Find where the given text appears and provide that cell's center as (x, y) coordinate. 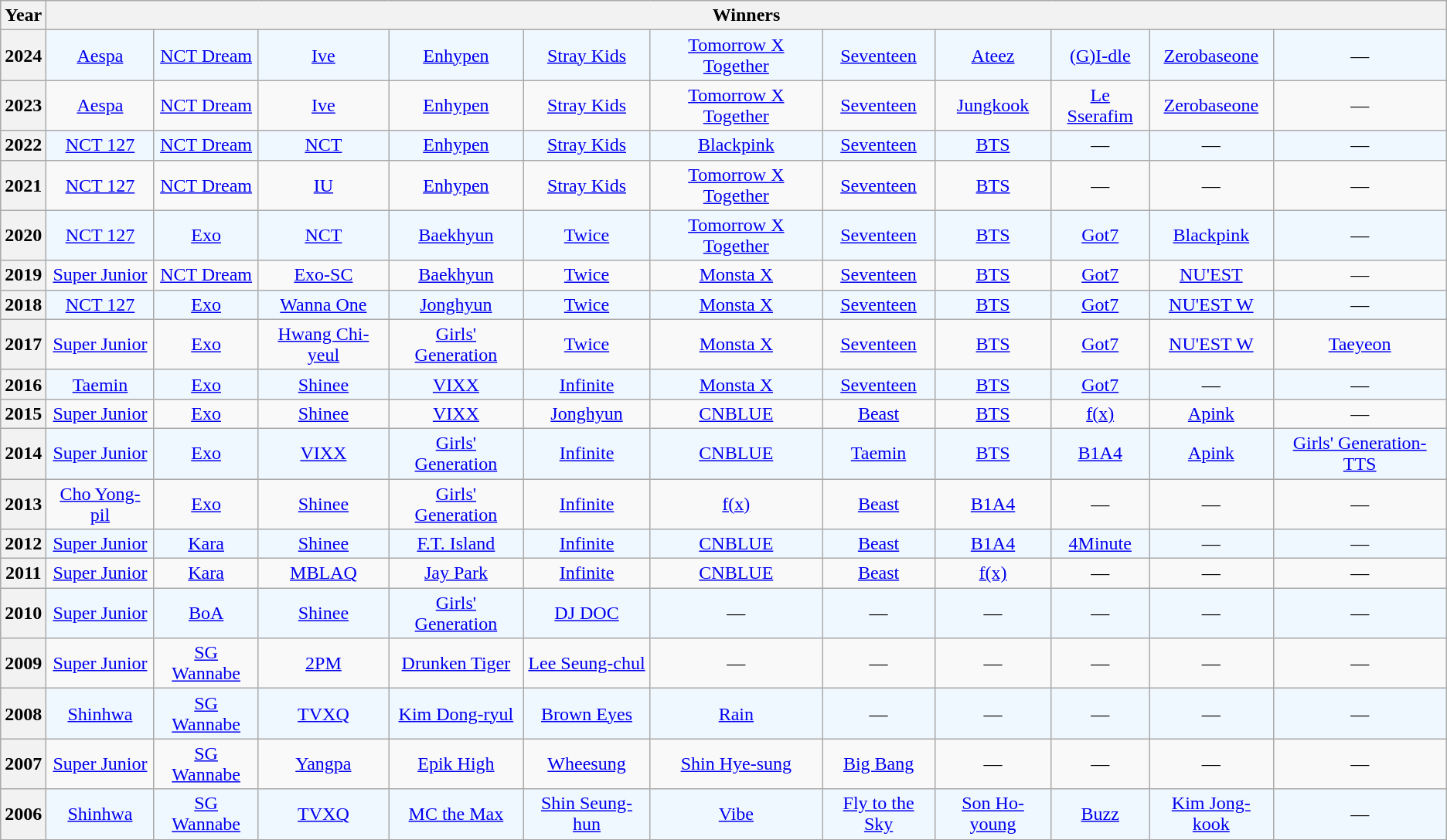
MBLAQ (323, 573)
MC the Max (456, 814)
2024 (23, 56)
Wanna One (323, 304)
Kim Dong-ryul (456, 714)
2009 (23, 663)
Buzz (1101, 814)
Rain (736, 714)
2020 (23, 235)
Kim Jong-kook (1211, 814)
Taeyeon (1360, 345)
Jay Park (456, 573)
Brown Eyes (587, 714)
NU'EST (1211, 275)
2014 (23, 453)
2022 (23, 145)
Year (23, 15)
Wheesung (587, 763)
Yangpa (323, 763)
F.T. Island (456, 544)
Ateez (992, 56)
Exo-SC (323, 275)
Hwang Chi-yeul (323, 345)
DJ DOC (587, 614)
Son Ho-young (992, 814)
Shin Seung-hun (587, 814)
2017 (23, 345)
Jungkook (992, 105)
Le Sserafim (1101, 105)
2008 (23, 714)
Shin Hye-sung (736, 763)
Girls' Generation-TTS (1360, 453)
Cho Yong-pil (100, 504)
BoA (206, 614)
Epik High (456, 763)
2007 (23, 763)
2019 (23, 275)
2012 (23, 544)
Winners (747, 15)
2011 (23, 573)
2023 (23, 105)
2015 (23, 413)
Drunken Tiger (456, 663)
2013 (23, 504)
2006 (23, 814)
2016 (23, 384)
2PM (323, 663)
Fly to the Sky (878, 814)
2010 (23, 614)
Big Bang (878, 763)
Vibe (736, 814)
(G)I-dle (1101, 56)
4Minute (1101, 544)
2018 (23, 304)
2021 (23, 185)
IU (323, 185)
Lee Seung-chul (587, 663)
